Provide the (x, y) coordinate of the cell's center where the given text is located.  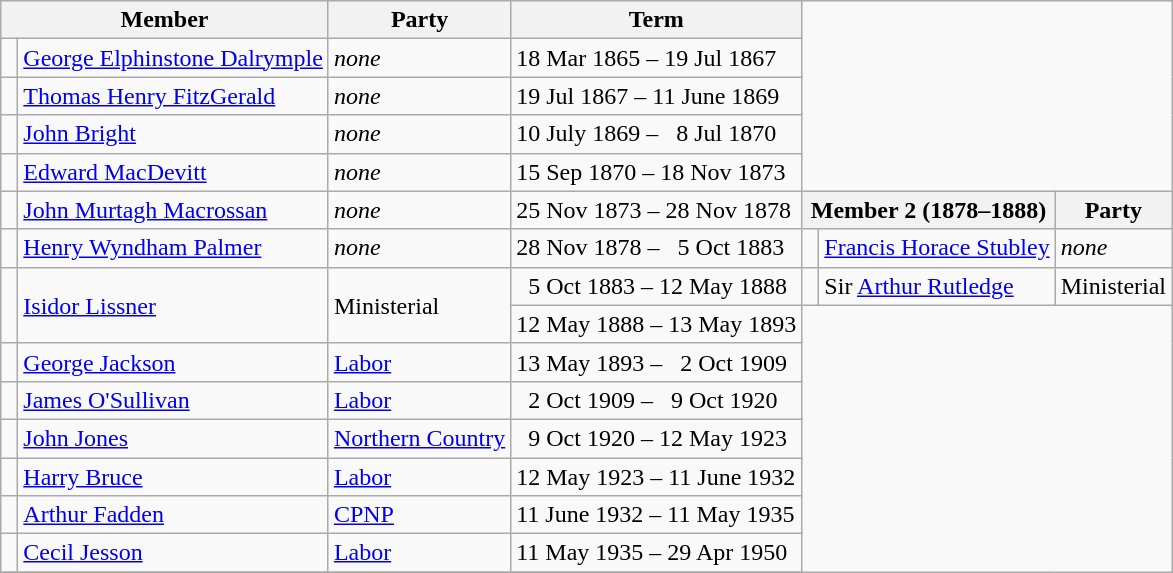
Arthur Fadden (174, 515)
George Elphinstone Dalrymple (174, 58)
11 May 1935 – 29 Apr 1950 (656, 553)
John Bright (174, 134)
18 Mar 1865 – 19 Jul 1867 (656, 58)
13 May 1893 – 2 Oct 1909 (656, 362)
28 Nov 1878 – 5 Oct 1883 (656, 248)
12 May 1888 – 13 May 1893 (656, 324)
Cecil Jesson (174, 553)
10 July 1869 – 8 Jul 1870 (656, 134)
11 June 1932 – 11 May 1935 (656, 515)
Member 2 (1878–1888) (928, 210)
25 Nov 1873 – 28 Nov 1878 (656, 210)
19 Jul 1867 – 11 June 1869 (656, 96)
Francis Horace Stubley (937, 248)
12 May 1923 – 11 June 1932 (656, 477)
John Murtagh Macrossan (174, 210)
Henry Wyndham Palmer (174, 248)
15 Sep 1870 – 18 Nov 1873 (656, 172)
9 Oct 1920 – 12 May 1923 (656, 438)
Harry Bruce (174, 477)
5 Oct 1883 – 12 May 1888 (656, 286)
John Jones (174, 438)
Sir Arthur Rutledge (937, 286)
Member (165, 20)
CPNP (419, 515)
Term (656, 20)
Edward MacDevitt (174, 172)
Northern Country (419, 438)
James O'Sullivan (174, 400)
Thomas Henry FitzGerald (174, 96)
2 Oct 1909 – 9 Oct 1920 (656, 400)
Isidor Lissner (174, 305)
George Jackson (174, 362)
